Detect which cell encompasses the target text, then output its (X, Y) center coordinate. 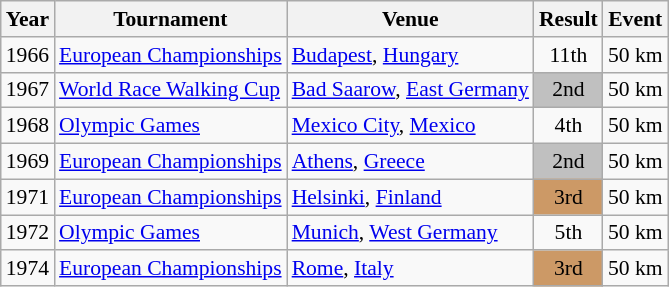
4th (568, 126)
1968 (28, 126)
1967 (28, 90)
Venue (410, 19)
Tournament (170, 19)
1966 (28, 55)
Year (28, 19)
Munich, West Germany (410, 233)
Helsinki, Finland (410, 197)
1971 (28, 197)
11th (568, 55)
Mexico City, Mexico (410, 126)
1974 (28, 269)
1969 (28, 162)
World Race Walking Cup (170, 90)
5th (568, 233)
Budapest, Hungary (410, 55)
Result (568, 19)
1972 (28, 233)
Bad Saarow, East Germany (410, 90)
Rome, Italy (410, 269)
Athens, Greece (410, 162)
Event (636, 19)
